Capture the cell that displays the provided text and extract its [x, y] central coordinate. 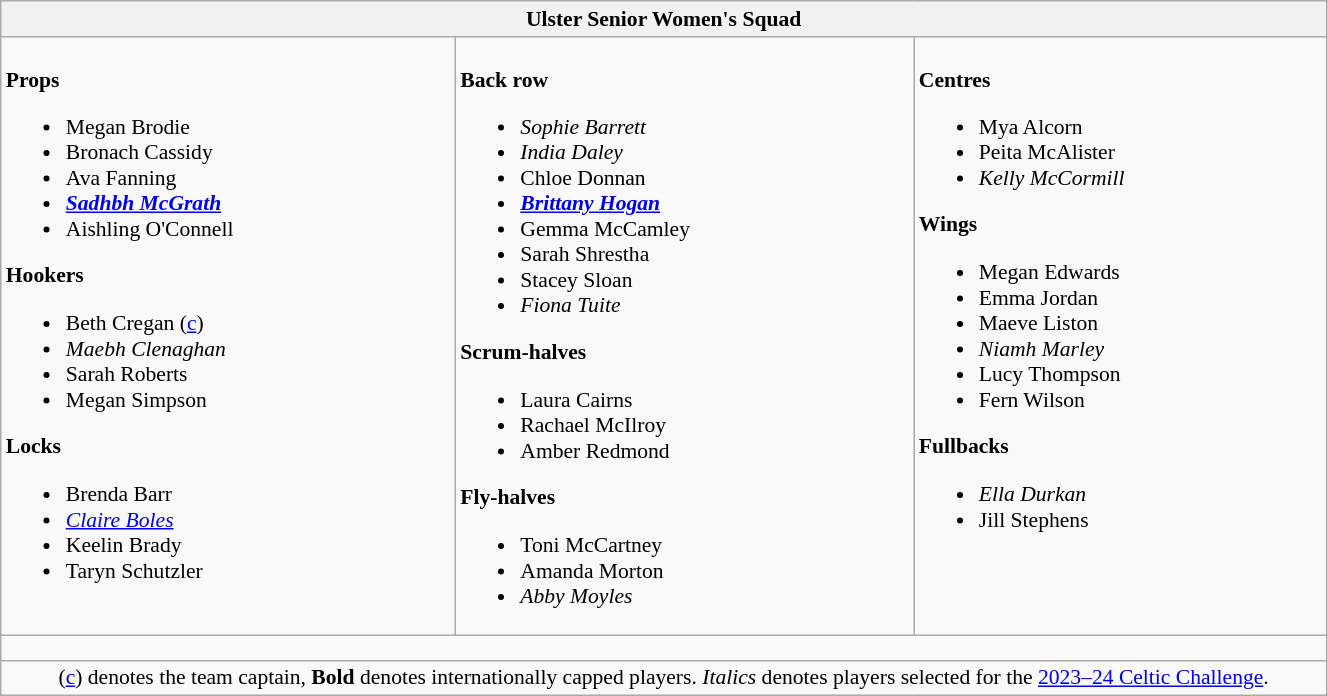
Ulster Senior Women's Squad [664, 19]
